For the text-containing cell, return its midpoint in (X, Y) coordinate format. 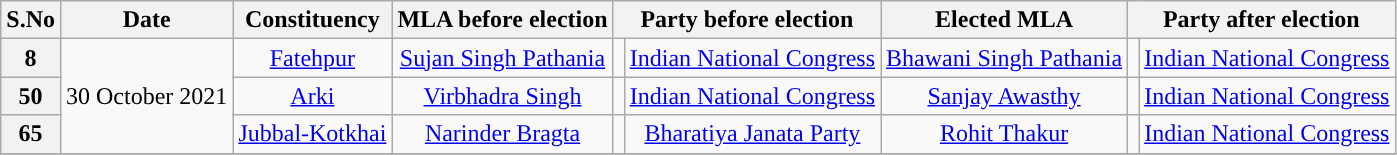
Jubbal-Kotkhai (312, 134)
8 (31, 58)
Sujan Singh Pathania (502, 58)
Rohit Thakur (1004, 134)
Fatehpur (312, 58)
Arki (312, 96)
Bhawani Singh Pathania (1004, 58)
Bharatiya Janata Party (752, 134)
S.No (31, 20)
50 (31, 96)
Party after election (1262, 20)
Date (146, 20)
Party before election (746, 20)
30 October 2021 (146, 96)
Virbhadra Singh (502, 96)
65 (31, 134)
MLA before election (502, 20)
Sanjay Awasthy (1004, 96)
Elected MLA (1004, 20)
Constituency (312, 20)
Narinder Bragta (502, 134)
